Identify which cell holds the provided text, then report its [X, Y] central coordinate. 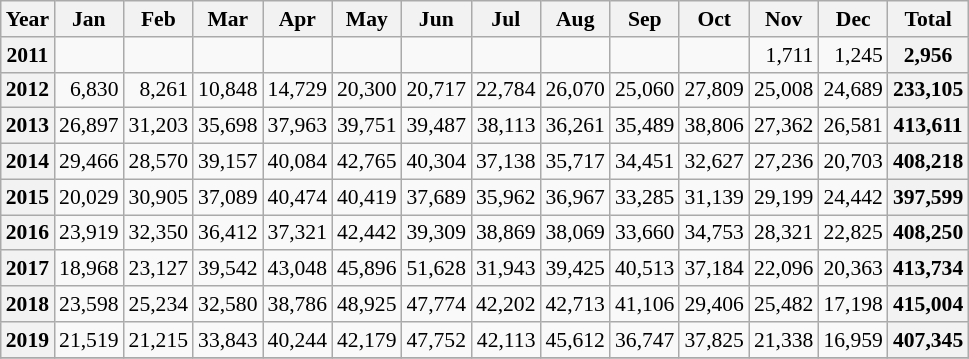
Sep [644, 19]
6,830 [88, 90]
37,321 [298, 233]
18,968 [88, 269]
47,752 [436, 340]
20,363 [852, 269]
Jan [88, 19]
Feb [158, 19]
40,474 [298, 197]
39,157 [228, 162]
Aug [574, 19]
23,919 [88, 233]
27,362 [784, 126]
20,300 [366, 90]
35,717 [574, 162]
42,713 [574, 304]
33,285 [644, 197]
36,261 [574, 126]
35,489 [644, 126]
39,542 [228, 269]
40,084 [298, 162]
38,069 [574, 233]
22,096 [784, 269]
24,442 [852, 197]
2012 [28, 90]
37,963 [298, 126]
408,250 [928, 233]
36,412 [228, 233]
8,261 [158, 90]
39,425 [574, 269]
28,321 [784, 233]
39,487 [436, 126]
40,244 [298, 340]
20,717 [436, 90]
2015 [28, 197]
Nov [784, 19]
20,703 [852, 162]
407,345 [928, 340]
36,747 [644, 340]
40,419 [366, 197]
10,848 [228, 90]
17,198 [852, 304]
1,711 [784, 55]
38,869 [506, 233]
413,734 [928, 269]
37,184 [714, 269]
33,843 [228, 340]
31,203 [158, 126]
45,896 [366, 269]
21,338 [784, 340]
39,309 [436, 233]
34,753 [714, 233]
37,825 [714, 340]
25,008 [784, 90]
23,598 [88, 304]
32,580 [228, 304]
37,089 [228, 197]
233,105 [928, 90]
42,202 [506, 304]
38,806 [714, 126]
Dec [852, 19]
48,925 [366, 304]
25,482 [784, 304]
26,581 [852, 126]
36,967 [574, 197]
33,660 [644, 233]
Jun [436, 19]
14,729 [298, 90]
1,245 [852, 55]
32,627 [714, 162]
22,825 [852, 233]
42,442 [366, 233]
37,689 [436, 197]
43,048 [298, 269]
24,689 [852, 90]
Apr [298, 19]
40,304 [436, 162]
30,905 [158, 197]
408,218 [928, 162]
25,060 [644, 90]
May [366, 19]
25,234 [158, 304]
2014 [28, 162]
31,943 [506, 269]
26,070 [574, 90]
35,698 [228, 126]
29,406 [714, 304]
413,611 [928, 126]
45,612 [574, 340]
22,784 [506, 90]
2019 [28, 340]
31,139 [714, 197]
16,959 [852, 340]
Total [928, 19]
415,004 [928, 304]
2018 [28, 304]
23,127 [158, 269]
47,774 [436, 304]
2017 [28, 269]
29,199 [784, 197]
20,029 [88, 197]
40,513 [644, 269]
51,628 [436, 269]
29,466 [88, 162]
41,106 [644, 304]
32,350 [158, 233]
Oct [714, 19]
2011 [28, 55]
Mar [228, 19]
27,236 [784, 162]
42,113 [506, 340]
42,765 [366, 162]
2013 [28, 126]
34,451 [644, 162]
38,786 [298, 304]
397,599 [928, 197]
28,570 [158, 162]
35,962 [506, 197]
27,809 [714, 90]
37,138 [506, 162]
42,179 [366, 340]
39,751 [366, 126]
2,956 [928, 55]
Year [28, 19]
38,113 [506, 126]
2016 [28, 233]
21,215 [158, 340]
26,897 [88, 126]
Jul [506, 19]
21,519 [88, 340]
